Locate the cell with the specified text and output its [X, Y] center coordinate. 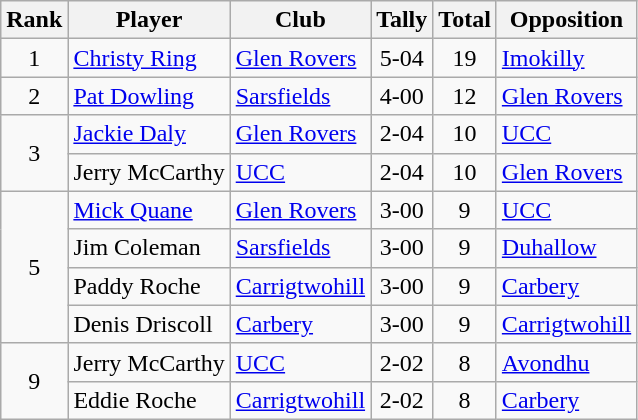
4-00 [402, 96]
Denis Driscoll [149, 324]
Jackie Daly [149, 134]
Total [465, 20]
Mick Quane [149, 210]
Duhallow [566, 248]
Paddy Roche [149, 286]
Eddie Roche [149, 400]
Player [149, 20]
1 [34, 58]
Tally [402, 20]
5 [34, 267]
Pat Dowling [149, 96]
12 [465, 96]
Club [300, 20]
Avondhu [566, 362]
Christy Ring [149, 58]
Jim Coleman [149, 248]
2 [34, 96]
Opposition [566, 20]
5-04 [402, 58]
Imokilly [566, 58]
Rank [34, 20]
19 [465, 58]
3 [34, 153]
